Output the (x, y) coordinate of the center of the cell containing the given text.  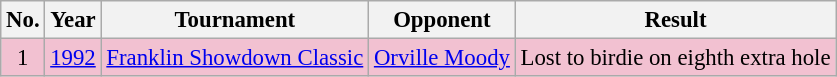
Lost to birdie on eighth extra hole (676, 58)
1992 (73, 58)
Result (676, 20)
Opponent (442, 20)
1 (23, 58)
No. (23, 20)
Franklin Showdown Classic (235, 58)
Tournament (235, 20)
Year (73, 20)
Orville Moody (442, 58)
